Pinpoint the cell where the given text exists, returning its [X, Y] midpoint coordinate. 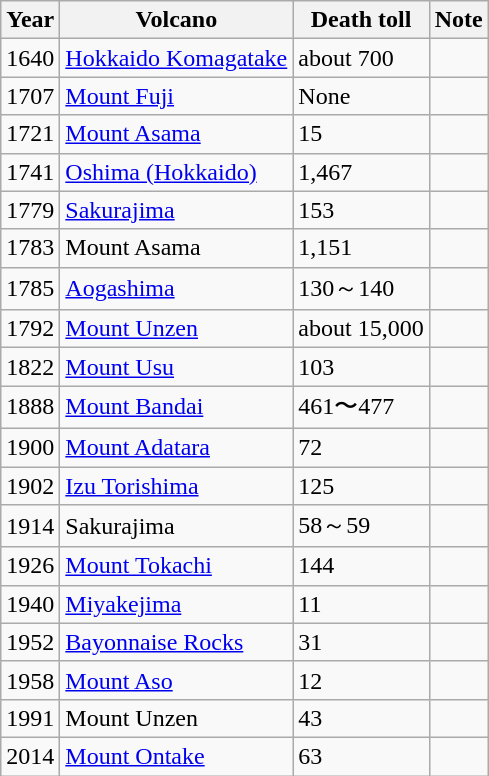
Hokkaido Komagatake [176, 58]
Year [30, 20]
15 [361, 134]
1926 [30, 566]
1640 [30, 58]
1952 [30, 642]
461〜477 [361, 408]
Mount Tokachi [176, 566]
12 [361, 680]
125 [361, 485]
1958 [30, 680]
Death toll [361, 20]
43 [361, 718]
1779 [30, 210]
None [361, 96]
130～140 [361, 288]
Miyakejima [176, 604]
103 [361, 367]
Mount Aso [176, 680]
Oshima (Hokkaido) [176, 172]
Volcano [176, 20]
58～59 [361, 526]
63 [361, 756]
1,151 [361, 248]
1902 [30, 485]
11 [361, 604]
1783 [30, 248]
about 15,000 [361, 329]
1707 [30, 96]
Mount Fuji [176, 96]
1888 [30, 408]
72 [361, 447]
144 [361, 566]
Mount Usu [176, 367]
1741 [30, 172]
1822 [30, 367]
Mount Ontake [176, 756]
1,467 [361, 172]
about 700 [361, 58]
Bayonnaise Rocks [176, 642]
31 [361, 642]
Note [458, 20]
Izu Torishima [176, 485]
Aogashima [176, 288]
1900 [30, 447]
1792 [30, 329]
1914 [30, 526]
1940 [30, 604]
1991 [30, 718]
1785 [30, 288]
Mount Bandai [176, 408]
153 [361, 210]
2014 [30, 756]
1721 [30, 134]
Mount Adatara [176, 447]
